Pinpoint the cell where the given text exists, returning its [x, y] midpoint coordinate. 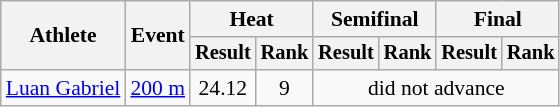
Event [158, 36]
9 [285, 88]
did not advance [436, 88]
Final [498, 19]
24.12 [223, 88]
Semifinal [374, 19]
200 m [158, 88]
Luan Gabriel [64, 88]
Athlete [64, 36]
Heat [252, 19]
